Return [x, y] of the center of cell containing provided text 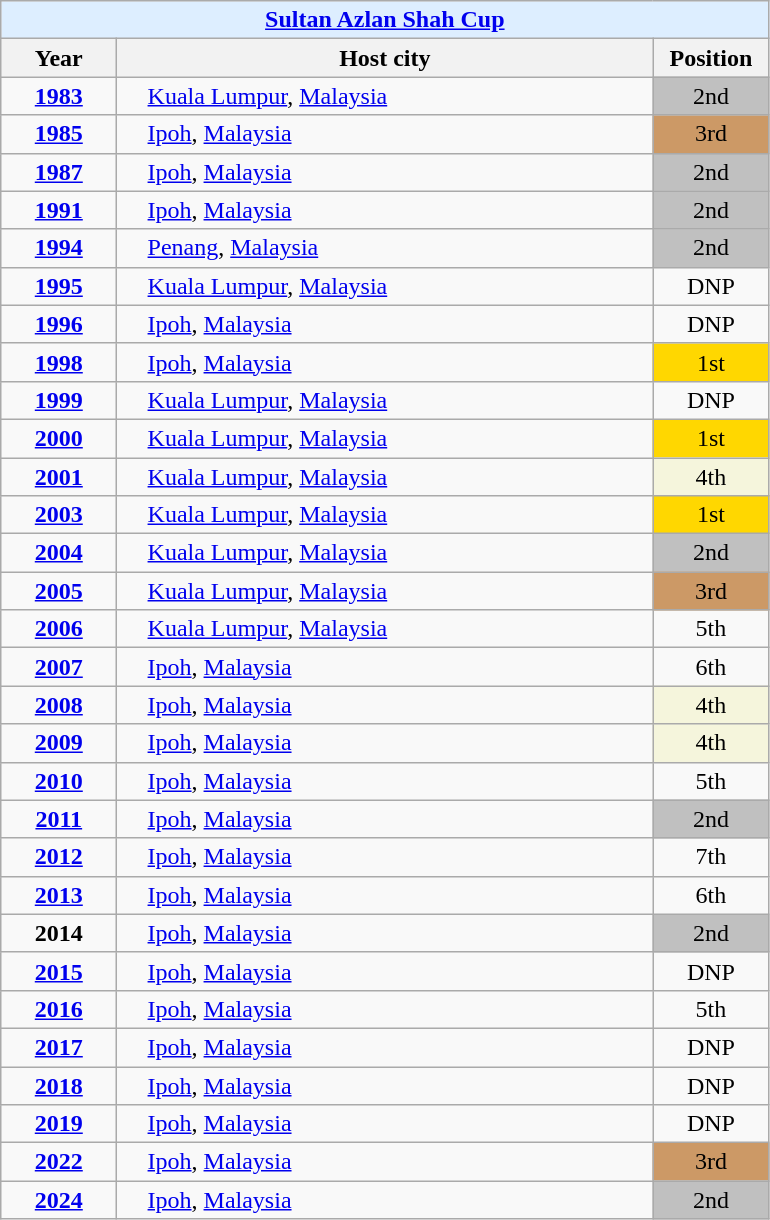
1995 [59, 286]
7th [711, 857]
1998 [59, 362]
2000 [59, 438]
2017 [59, 1047]
1991 [59, 210]
2024 [59, 1200]
2015 [59, 971]
2019 [59, 1124]
2018 [59, 1085]
2009 [59, 743]
2014 [59, 933]
1985 [59, 134]
Sultan Azlan Shah Cup [385, 20]
2012 [59, 857]
2016 [59, 1009]
Position [711, 58]
2005 [59, 591]
2004 [59, 553]
Penang, Malaysia [385, 248]
1994 [59, 248]
Host city [385, 58]
1999 [59, 400]
1996 [59, 324]
2006 [59, 629]
2008 [59, 705]
1987 [59, 172]
2007 [59, 667]
2011 [59, 819]
2003 [59, 515]
2001 [59, 477]
2010 [59, 781]
1983 [59, 96]
2022 [59, 1162]
2013 [59, 895]
Year [59, 58]
